Identify which cell holds the provided text, then report its [x, y] central coordinate. 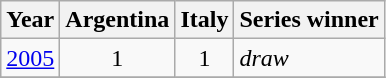
Year [30, 20]
2005 [30, 58]
Series winner [309, 20]
Italy [204, 20]
draw [309, 58]
Argentina [118, 20]
